Extract the (X, Y) coordinate from the center of the cell holding the provided text.  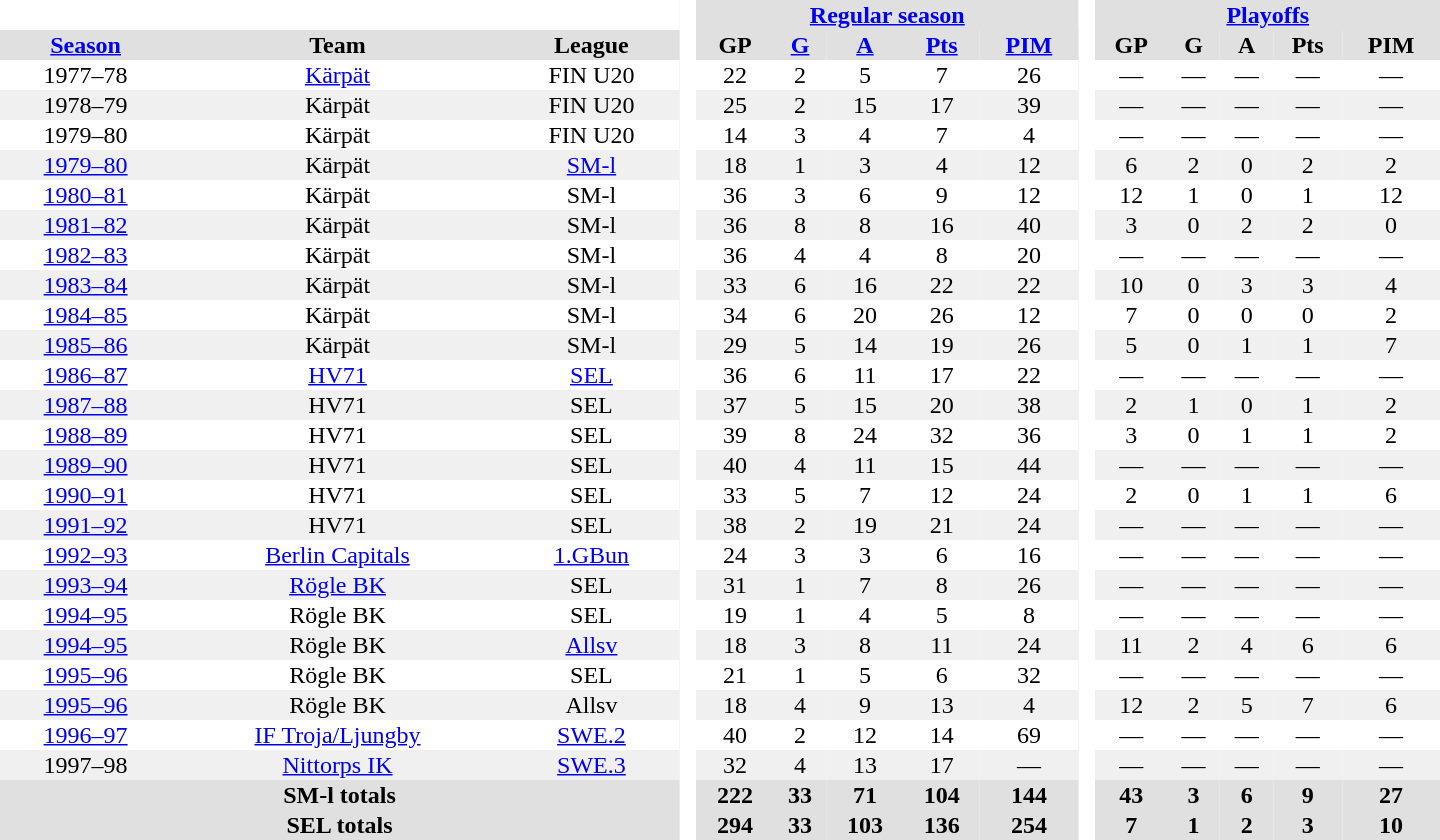
1978–79 (86, 105)
SM-l totals (340, 795)
31 (736, 585)
Regular season (888, 15)
1996–97 (86, 735)
43 (1130, 795)
1983–84 (86, 285)
1984–85 (86, 315)
294 (736, 825)
1.GBun (592, 555)
136 (942, 825)
SWE.3 (592, 765)
1997–98 (86, 765)
44 (1029, 465)
1981–82 (86, 225)
Playoffs (1268, 15)
1985–86 (86, 345)
1989–90 (86, 465)
1980–81 (86, 195)
144 (1029, 795)
27 (1391, 795)
1988–89 (86, 435)
IF Troja/Ljungby (338, 735)
Berlin Capitals (338, 555)
Season (86, 45)
1987–88 (86, 405)
Team (338, 45)
SWE.2 (592, 735)
1990–91 (86, 495)
25 (736, 105)
34 (736, 315)
103 (866, 825)
1977–78 (86, 75)
Nittorps IK (338, 765)
104 (942, 795)
222 (736, 795)
1993–94 (86, 585)
254 (1029, 825)
League (592, 45)
SEL totals (340, 825)
1992–93 (86, 555)
1982–83 (86, 255)
1986–87 (86, 375)
37 (736, 405)
69 (1029, 735)
29 (736, 345)
71 (866, 795)
1991–92 (86, 525)
